Identify which cell holds the provided text, then report its [X, Y] central coordinate. 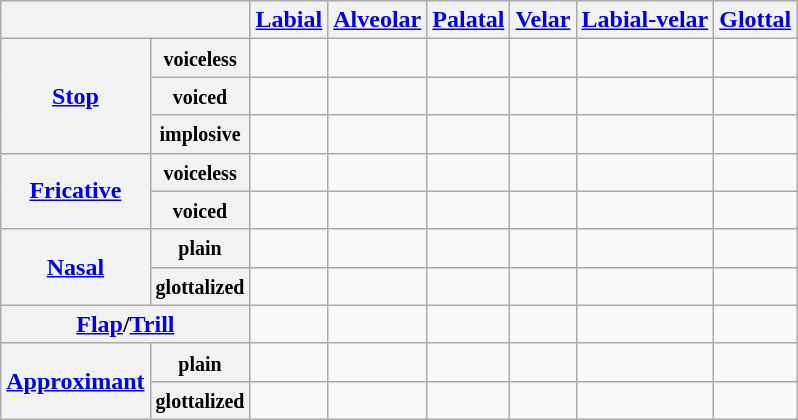
Stop [76, 96]
Labial [289, 20]
Approximant [76, 381]
Nasal [76, 267]
Palatal [468, 20]
Labial-velar [645, 20]
Velar [543, 20]
Fricative [76, 191]
implosive [200, 134]
Flap/Trill [126, 324]
Glottal [756, 20]
Alveolar [378, 20]
